Detect which cell encompasses the target text, then output its (X, Y) center coordinate. 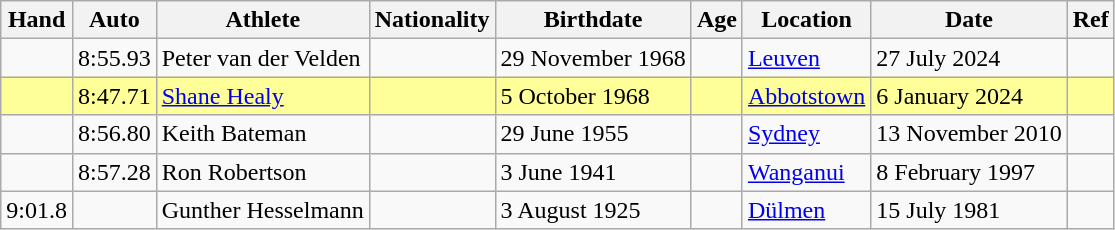
Hand (37, 20)
8:55.93 (114, 58)
Birthdate (593, 20)
Shane Healy (262, 96)
Nationality (432, 20)
Athlete (262, 20)
29 November 1968 (593, 58)
Location (806, 20)
Keith Bateman (262, 134)
5 October 1968 (593, 96)
3 August 1925 (593, 210)
Abbotstown (806, 96)
Dülmen (806, 210)
Date (969, 20)
29 June 1955 (593, 134)
6 January 2024 (969, 96)
Wanganui (806, 172)
8:56.80 (114, 134)
8:47.71 (114, 96)
13 November 2010 (969, 134)
3 June 1941 (593, 172)
Leuven (806, 58)
Gunther Hesselmann (262, 210)
Auto (114, 20)
Age (716, 20)
Sydney (806, 134)
8 February 1997 (969, 172)
8:57.28 (114, 172)
15 July 1981 (969, 210)
Ron Robertson (262, 172)
9:01.8 (37, 210)
27 July 2024 (969, 58)
Peter van der Velden (262, 58)
Ref (1090, 20)
